Find where the given text appears and provide that cell's center as (x, y) coordinate. 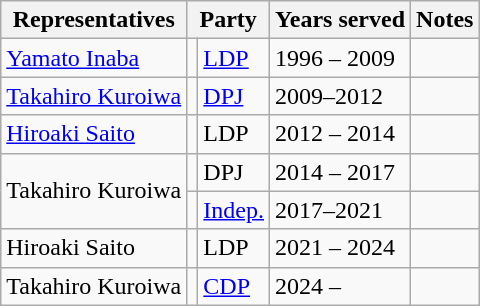
Indep. (234, 210)
2014 – 2017 (340, 172)
CDP (234, 286)
1996 – 2009 (340, 58)
2021 – 2024 (340, 248)
Party (228, 20)
Notes (445, 20)
Representatives (94, 20)
2024 – (340, 286)
Years served (340, 20)
2012 – 2014 (340, 134)
2009–2012 (340, 96)
Yamato Inaba (94, 58)
2017–2021 (340, 210)
